Pinpoint the cell where the given text exists, returning its (X, Y) midpoint coordinate. 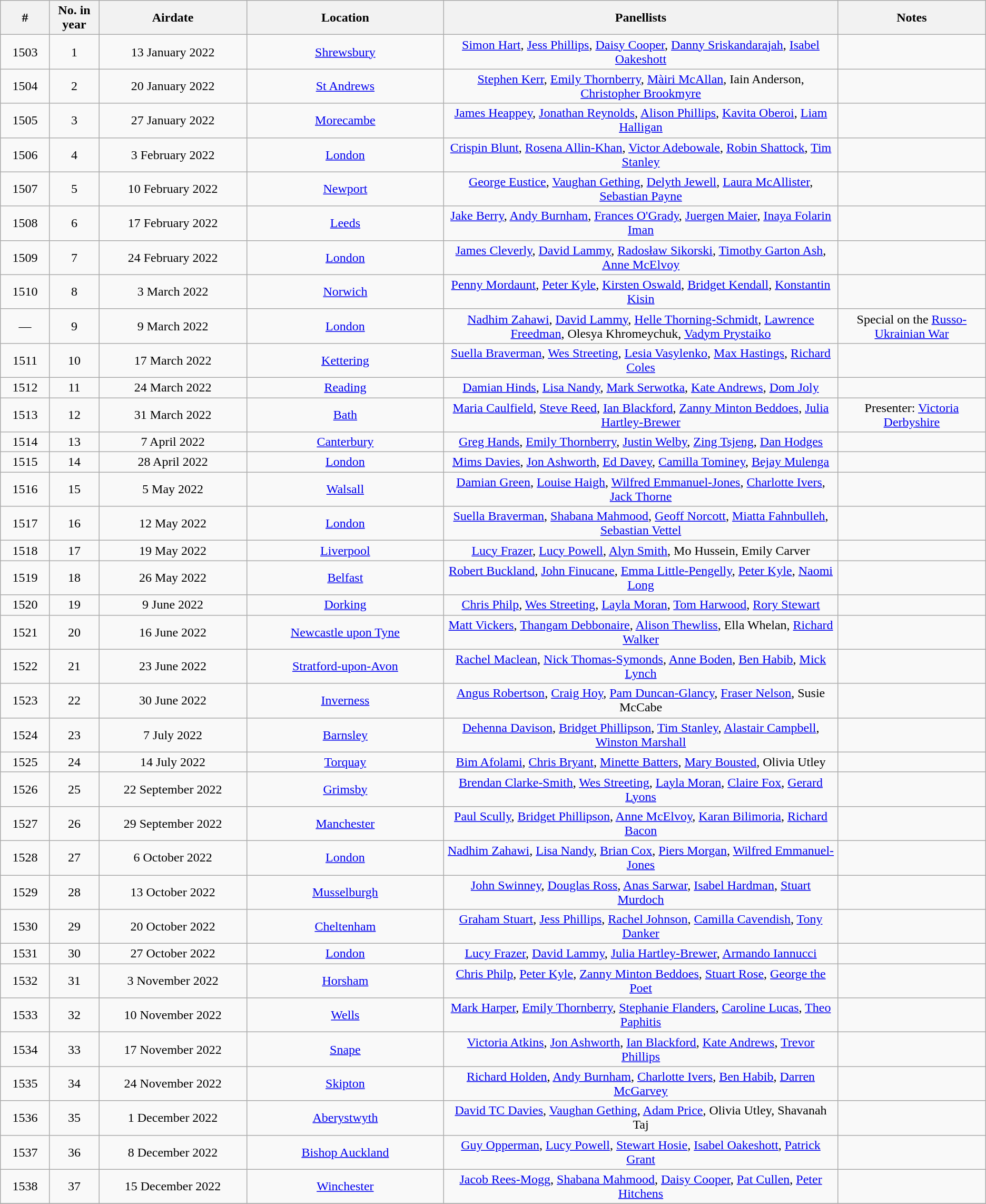
1529 (25, 892)
Stratford-upon-Avon (345, 666)
1537 (25, 1152)
1533 (25, 1015)
Barnsley (345, 735)
7 July 2022 (173, 735)
St Andrews (345, 86)
Shrewsbury (345, 52)
30 June 2022 (173, 701)
7 April 2022 (173, 442)
28 April 2022 (173, 462)
29 September 2022 (173, 823)
1518 (25, 551)
1531 (25, 954)
Nadhim Zahawi, David Lammy, Helle Thorning-Schmidt, Lawrence Freedman, Olesya Khromeychuk, Vadym Prystaiko (640, 326)
17 November 2022 (173, 1050)
Damian Green, Louise Haigh, Wilfred Emmanuel-Jones, Charlotte Ivers, Jack Thorne (640, 489)
1534 (25, 1050)
1513 (25, 414)
Richard Holden, Andy Burnham, Charlotte Ivers, Ben Habib, Darren McGarvey (640, 1083)
1526 (25, 789)
Skipton (345, 1083)
Penny Mordaunt, Peter Kyle, Kirsten Oswald, Bridget Kendall, Konstantin Kisin (640, 292)
3 (74, 120)
Wells (345, 1015)
Greg Hands, Emily Thornberry, Justin Welby, Zing Tsjeng, Dan Hodges (640, 442)
27 (74, 858)
Special on the Russo-Ukrainian War (912, 326)
1 (74, 52)
Chris Philp, Peter Kyle, Zanny Minton Beddoes, Stuart Rose, George the Poet (640, 981)
Walsall (345, 489)
Dehenna Davison, Bridget Phillipson, Tim Stanley, Alastair Campbell, Winston Marshall (640, 735)
Torquay (345, 762)
4 (74, 155)
Location (345, 18)
Rachel Maclean, Nick Thomas-Symonds, Anne Boden, Ben Habib, Mick Lynch (640, 666)
3 February 2022 (173, 155)
1510 (25, 292)
15 December 2022 (173, 1187)
33 (74, 1050)
20 (74, 632)
1503 (25, 52)
Angus Robertson, Craig Hoy, Pam Duncan-Glancy, Fraser Nelson, Susie McCabe (640, 701)
Brendan Clarke-Smith, Wes Streeting, Layla Moran, Claire Fox, Gerard Lyons (640, 789)
12 May 2022 (173, 524)
27 October 2022 (173, 954)
28 (74, 892)
22 September 2022 (173, 789)
35 (74, 1118)
1517 (25, 524)
37 (74, 1187)
29 (74, 926)
David TC Davies, Vaughan Gething, Adam Price, Olivia Utley, Shavanah Taj (640, 1118)
1514 (25, 442)
Guy Opperman, Lucy Powell, Stewart Hosie, Isabel Oakeshott, Patrick Grant (640, 1152)
Mims Davies, Jon Ashworth, Ed Davey, Camilla Tominey, Bejay Mulenga (640, 462)
1519 (25, 577)
1505 (25, 120)
8 December 2022 (173, 1152)
32 (74, 1015)
24 March 2022 (173, 387)
1 December 2022 (173, 1118)
Grimsby (345, 789)
15 (74, 489)
1516 (25, 489)
14 (74, 462)
1515 (25, 462)
Snape (345, 1050)
3 March 2022 (173, 292)
17 March 2022 (173, 360)
Inverness (345, 701)
19 (74, 605)
20 October 2022 (173, 926)
23 (74, 735)
36 (74, 1152)
Bim Afolami, Chris Bryant, Minette Batters, Mary Bousted, Olivia Utley (640, 762)
12 (74, 414)
31 March 2022 (173, 414)
1507 (25, 189)
1511 (25, 360)
1527 (25, 823)
11 (74, 387)
1528 (25, 858)
Liverpool (345, 551)
18 (74, 577)
1509 (25, 257)
Stephen Kerr, Emily Thornberry, Màiri McAllan, Iain Anderson, Christopher Brookmyre (640, 86)
17 February 2022 (173, 223)
Belfast (345, 577)
25 (74, 789)
Cheltenham (345, 926)
34 (74, 1083)
24 (74, 762)
20 January 2022 (173, 86)
Lucy Frazer, Lucy Powell, Alyn Smith, Mo Hussein, Emily Carver (640, 551)
John Swinney, Douglas Ross, Anas Sarwar, Isabel Hardman, Stuart Murdoch (640, 892)
1522 (25, 666)
Leeds (345, 223)
1504 (25, 86)
23 June 2022 (173, 666)
1525 (25, 762)
30 (74, 954)
3 November 2022 (173, 981)
Musselburgh (345, 892)
1523 (25, 701)
1520 (25, 605)
Airdate (173, 18)
— (25, 326)
6 (74, 223)
Horsham (345, 981)
Maria Caulfield, Steve Reed, Ian Blackford, Zanny Minton Beddoes, Julia Hartley-Brewer (640, 414)
21 (74, 666)
George Eustice, Vaughan Gething, Delyth Jewell, Laura McAllister, Sebastian Payne (640, 189)
10 February 2022 (173, 189)
7 (74, 257)
James Heappey, Jonathan Reynolds, Alison Phillips, Kavita Oberoi, Liam Halligan (640, 120)
Mark Harper, Emily Thornberry, Stephanie Flanders, Caroline Lucas, Theo Paphitis (640, 1015)
6 October 2022 (173, 858)
1530 (25, 926)
22 (74, 701)
1524 (25, 735)
16 June 2022 (173, 632)
Chris Philp, Wes Streeting, Layla Moran, Tom Harwood, Rory Stewart (640, 605)
5 (74, 189)
31 (74, 981)
Victoria Atkins, Jon Ashworth, Ian Blackford, Kate Andrews, Trevor Phillips (640, 1050)
13 (74, 442)
17 (74, 551)
24 February 2022 (173, 257)
1538 (25, 1187)
8 (74, 292)
Presenter: Victoria Derbyshire (912, 414)
26 May 2022 (173, 577)
Newcastle upon Tyne (345, 632)
2 (74, 86)
9 June 2022 (173, 605)
Graham Stuart, Jess Phillips, Rachel Johnson, Camilla Cavendish, Tony Danker (640, 926)
24 November 2022 (173, 1083)
14 July 2022 (173, 762)
Norwich (345, 292)
1532 (25, 981)
Panellists (640, 18)
9 (74, 326)
10 November 2022 (173, 1015)
Paul Scully, Bridget Phillipson, Anne McElvoy, Karan Bilimoria, Richard Bacon (640, 823)
13 October 2022 (173, 892)
Suella Braverman, Wes Streeting, Lesia Vasylenko, Max Hastings, Richard Coles (640, 360)
Morecambe (345, 120)
Reading (345, 387)
Kettering (345, 360)
Canterbury (345, 442)
9 March 2022 (173, 326)
1521 (25, 632)
Newport (345, 189)
13 January 2022 (173, 52)
1508 (25, 223)
Dorking (345, 605)
16 (74, 524)
Robert Buckland, John Finucane, Emma Little-Pengelly, Peter Kyle, Naomi Long (640, 577)
5 May 2022 (173, 489)
Matt Vickers, Thangam Debbonaire, Alison Thewliss, Ella Whelan, Richard Walker (640, 632)
10 (74, 360)
Lucy Frazer, David Lammy, Julia Hartley-Brewer, Armando Iannucci (640, 954)
No. in year (74, 18)
Winchester (345, 1187)
Jacob Rees-Mogg, Shabana Mahmood, Daisy Cooper, Pat Cullen, Peter Hitchens (640, 1187)
1512 (25, 387)
1536 (25, 1118)
Suella Braverman, Shabana Mahmood, Geoff Norcott, Miatta Fahnbulleh, Sebastian Vettel (640, 524)
Manchester (345, 823)
Nadhim Zahawi, Lisa Nandy, Brian Cox, Piers Morgan, Wilfred Emmanuel-Jones (640, 858)
1535 (25, 1083)
19 May 2022 (173, 551)
Damian Hinds, Lisa Nandy, Mark Serwotka, Kate Andrews, Dom Joly (640, 387)
Bath (345, 414)
Crispin Blunt, Rosena Allin-Khan, Victor Adebowale, Robin Shattock, Tim Stanley (640, 155)
26 (74, 823)
# (25, 18)
James Cleverly, David Lammy, Radosław Sikorski, Timothy Garton Ash, Anne McElvoy (640, 257)
Simon Hart, Jess Phillips, Daisy Cooper, Danny Sriskandarajah, Isabel Oakeshott (640, 52)
1506 (25, 155)
Aberystwyth (345, 1118)
Notes (912, 18)
Bishop Auckland (345, 1152)
Jake Berry, Andy Burnham, Frances O'Grady, Juergen Maier, Inaya Folarin Iman (640, 223)
27 January 2022 (173, 120)
